Pinpoint the cell where the given text exists, returning its [x, y] midpoint coordinate. 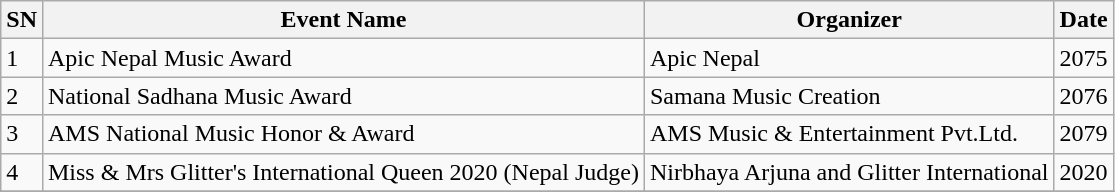
AMS Music & Entertainment Pvt.Ltd. [849, 134]
SN [22, 20]
4 [22, 172]
1 [22, 58]
Event Name [343, 20]
AMS National Music Honor & Award [343, 134]
Miss & Mrs Glitter's International Queen 2020 (Nepal Judge) [343, 172]
2076 [1084, 96]
Apic Nepal Music Award [343, 58]
2 [22, 96]
Nirbhaya Arjuna and Glitter International [849, 172]
3 [22, 134]
Apic Nepal [849, 58]
Date [1084, 20]
Organizer [849, 20]
2079 [1084, 134]
2075 [1084, 58]
Samana Music Creation [849, 96]
2020 [1084, 172]
National Sadhana Music Award [343, 96]
